Locate the cell with the specified text and output its [x, y] center coordinate. 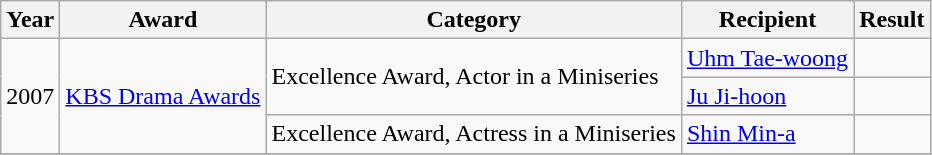
Uhm Tae-woong [767, 58]
2007 [30, 96]
Category [474, 20]
KBS Drama Awards [163, 96]
Recipient [767, 20]
Excellence Award, Actress in a Miniseries [474, 134]
Result [892, 20]
Ju Ji-hoon [767, 96]
Award [163, 20]
Shin Min-a [767, 134]
Excellence Award, Actor in a Miniseries [474, 77]
Year [30, 20]
